Find where the given text appears and provide that cell's center as (X, Y) coordinate. 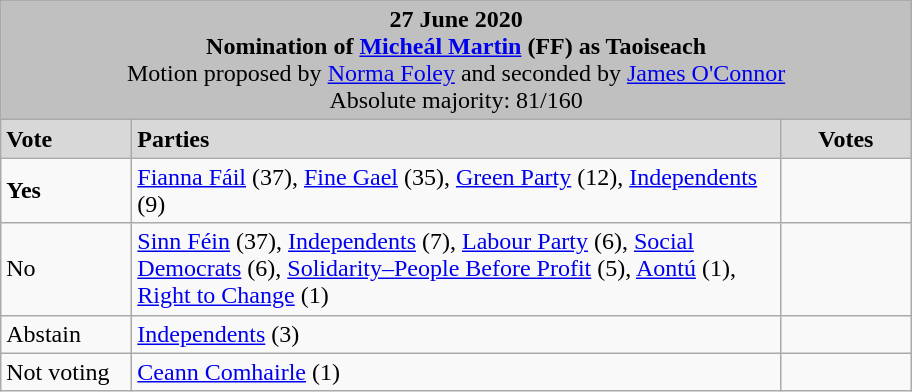
Abstain (66, 334)
Votes (846, 139)
Fianna Fáil (37), Fine Gael (35), Green Party (12), Independents (9) (456, 190)
Ceann Comhairle (1) (456, 372)
Vote (66, 139)
Yes (66, 190)
No (66, 269)
27 June 2020Nomination of Micheál Martin (FF) as TaoiseachMotion proposed by Norma Foley and seconded by James O'ConnorAbsolute majority: 81/160 (456, 60)
Parties (456, 139)
Not voting (66, 372)
Independents (3) (456, 334)
Sinn Féin (37), Independents (7), Labour Party (6), Social Democrats (6), Solidarity–People Before Profit (5), Aontú (1), Right to Change (1) (456, 269)
